Determine the [X, Y] coordinate at the center of the cell enclosing the given text.  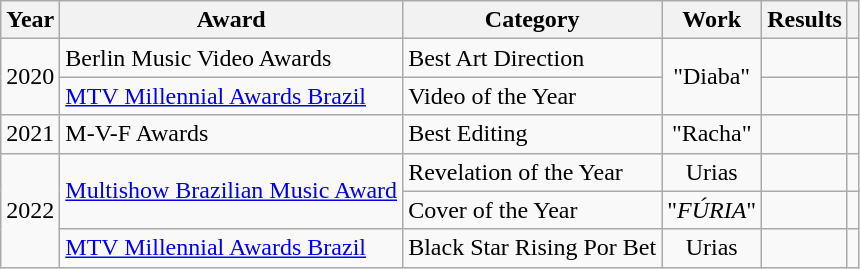
Work [712, 20]
2022 [30, 210]
"FÚRIA" [712, 210]
Best Editing [532, 134]
Berlin Music Video Awards [232, 58]
Category [532, 20]
Multishow Brazilian Music Award [232, 191]
2020 [30, 77]
"Diaba" [712, 77]
Revelation of the Year [532, 172]
2021 [30, 134]
Cover of the Year [532, 210]
Year [30, 20]
Best Art Direction [532, 58]
Results [805, 20]
Video of the Year [532, 96]
M-V-F Awards [232, 134]
Award [232, 20]
"Racha" [712, 134]
Black Star Rising Por Bet [532, 248]
